Identify which cell holds the provided text, then report its (X, Y) central coordinate. 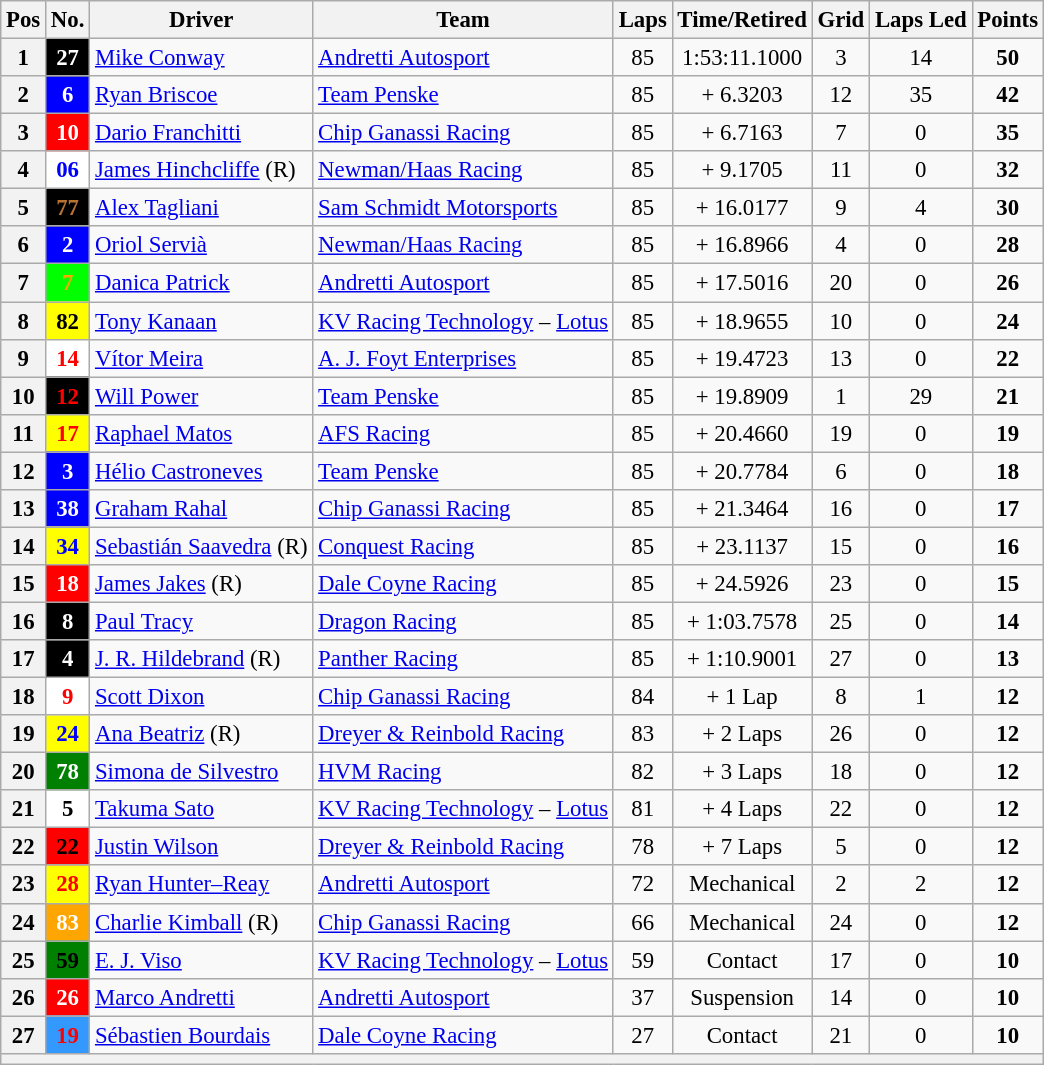
Mike Conway (202, 58)
+ 16.8966 (742, 245)
Danica Patrick (202, 283)
Graham Rahal (202, 509)
Laps Led (921, 20)
Ryan Hunter–Reay (202, 885)
Sam Schmidt Motorsports (464, 208)
72 (642, 885)
J. R. Hildebrand (R) (202, 659)
Will Power (202, 396)
Laps (642, 20)
29 (921, 396)
+ 2 Laps (742, 734)
30 (1008, 208)
+ 19.4723 (742, 358)
Conquest Racing (464, 546)
Marco Andretti (202, 997)
Pos (24, 20)
+ 16.0177 (742, 208)
Team (464, 20)
Dario Franchitti (202, 133)
Points (1008, 20)
Simona de Silvestro (202, 772)
Takuma Sato (202, 809)
Ana Beatriz (R) (202, 734)
Tony Kanaan (202, 321)
+ 18.9655 (742, 321)
81 (642, 809)
37 (642, 997)
Oriol Servià (202, 245)
Vítor Meira (202, 358)
Grid (840, 20)
E. J. Viso (202, 960)
06 (68, 170)
Charlie Kimball (R) (202, 922)
Dragon Racing (464, 621)
Driver (202, 20)
Sébastien Bourdais (202, 1035)
HVM Racing (464, 772)
+ 6.7163 (742, 133)
84 (642, 697)
+ 9.1705 (742, 170)
77 (68, 208)
No. (68, 20)
+ 7 Laps (742, 847)
+ 20.7784 (742, 471)
+ 19.8909 (742, 396)
Paul Tracy (202, 621)
+ 6.3203 (742, 95)
+ 1:10.9001 (742, 659)
Hélio Castroneves (202, 471)
Raphael Matos (202, 433)
Sebastián Saavedra (R) (202, 546)
Suspension (742, 997)
James Jakes (R) (202, 584)
+ 3 Laps (742, 772)
+ 17.5016 (742, 283)
+ 20.4660 (742, 433)
42 (1008, 95)
34 (68, 546)
+ 24.5926 (742, 584)
+ 1 Lap (742, 697)
+ 21.3464 (742, 509)
1:53:11.1000 (742, 58)
Panther Racing (464, 659)
38 (68, 509)
Alex Tagliani (202, 208)
A. J. Foyt Enterprises (464, 358)
+ 4 Laps (742, 809)
James Hinchcliffe (R) (202, 170)
+ 1:03.7578 (742, 621)
32 (1008, 170)
Ryan Briscoe (202, 95)
Scott Dixon (202, 697)
+ 23.1137 (742, 546)
Time/Retired (742, 20)
66 (642, 922)
Justin Wilson (202, 847)
50 (1008, 58)
AFS Racing (464, 433)
